Determine the (x, y) coordinate at the center of the cell enclosing the given text.  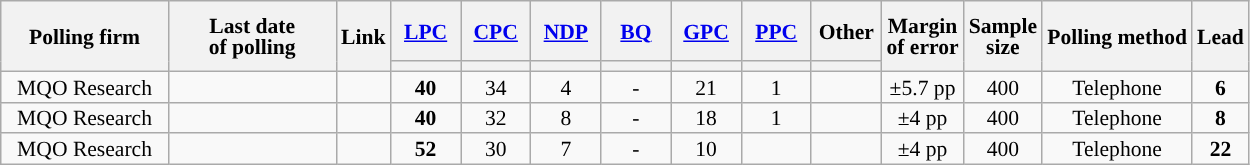
NDP (566, 31)
4 (566, 86)
Polling method (1117, 36)
PPC (776, 31)
Link (364, 36)
GPC (706, 31)
7 (566, 150)
21 (706, 86)
Polling firm (85, 36)
CPC (496, 31)
Last dateof polling (252, 36)
±5.7 pp (922, 86)
BQ (636, 31)
Samplesize (1003, 36)
LPC (426, 31)
32 (496, 118)
18 (706, 118)
6 (1220, 86)
34 (496, 86)
30 (496, 150)
Other (846, 31)
10 (706, 150)
Lead (1220, 36)
Marginof error (922, 36)
52 (426, 150)
22 (1220, 150)
